Pinpoint the cell where the given text exists, returning its (X, Y) midpoint coordinate. 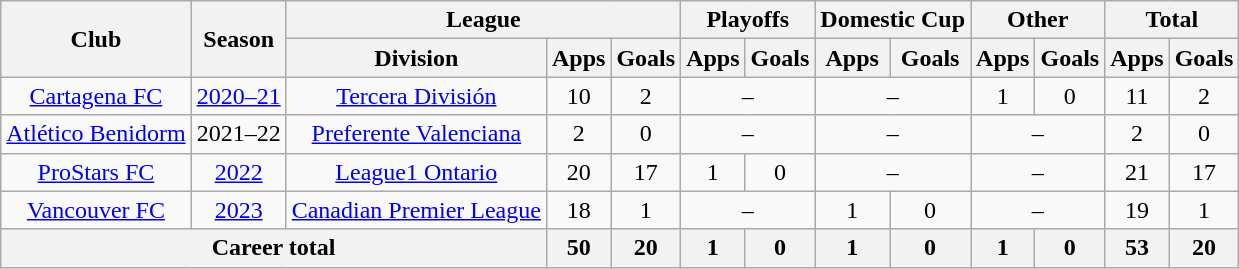
2021–22 (238, 134)
2023 (238, 210)
21 (1137, 172)
Division (416, 58)
53 (1137, 248)
18 (578, 210)
19 (1137, 210)
Tercera División (416, 96)
10 (578, 96)
50 (578, 248)
Cartagena FC (96, 96)
Club (96, 39)
Playoffs (748, 20)
Season (238, 39)
Canadian Premier League (416, 210)
Total (1172, 20)
League (483, 20)
Preferente Valenciana (416, 134)
Vancouver FC (96, 210)
2022 (238, 172)
League1 Ontario (416, 172)
Atlético Benidorm (96, 134)
2020–21 (238, 96)
ProStars FC (96, 172)
Domestic Cup (893, 20)
Career total (274, 248)
Other (1038, 20)
11 (1137, 96)
